Return the [X, Y] coordinate for the center point of the cell that contains the specified text.  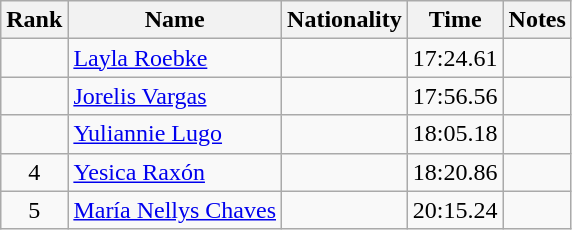
4 [34, 172]
Name [175, 20]
Notes [537, 20]
Jorelis Vargas [175, 96]
Time [455, 20]
Yesica Raxón [175, 172]
María Nellys Chaves [175, 210]
20:15.24 [455, 210]
17:56.56 [455, 96]
Nationality [345, 20]
Yuliannie Lugo [175, 134]
18:05.18 [455, 134]
17:24.61 [455, 58]
Rank [34, 20]
18:20.86 [455, 172]
5 [34, 210]
Layla Roebke [175, 58]
